Return [x, y] of the center of cell containing provided text 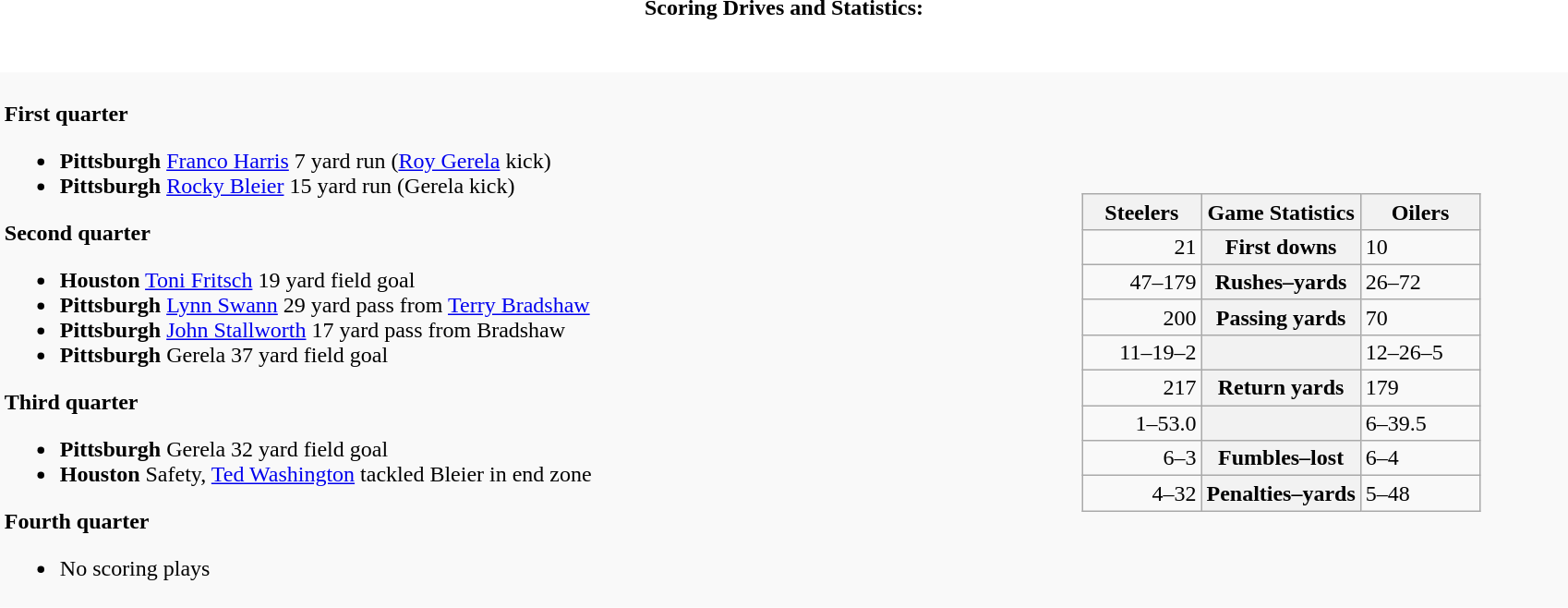
Rushes–yards [1281, 282]
Passing yards [1281, 317]
1–53.0 [1141, 423]
First downs [1281, 247]
Penalties–yards [1281, 493]
Game Statistics [1281, 212]
4–32 [1141, 493]
47–179 [1141, 282]
6–4 [1420, 458]
200 [1141, 317]
6–39.5 [1420, 423]
70 [1420, 317]
Steelers [1141, 212]
26–72 [1420, 282]
6–3 [1141, 458]
5–48 [1420, 493]
179 [1420, 388]
12–26–5 [1420, 352]
217 [1141, 388]
10 [1420, 247]
11–19–2 [1141, 352]
Return yards [1281, 388]
Fumbles–lost [1281, 458]
21 [1141, 247]
Oilers [1420, 212]
